Detect which cell encompasses the target text, then output its [X, Y] center coordinate. 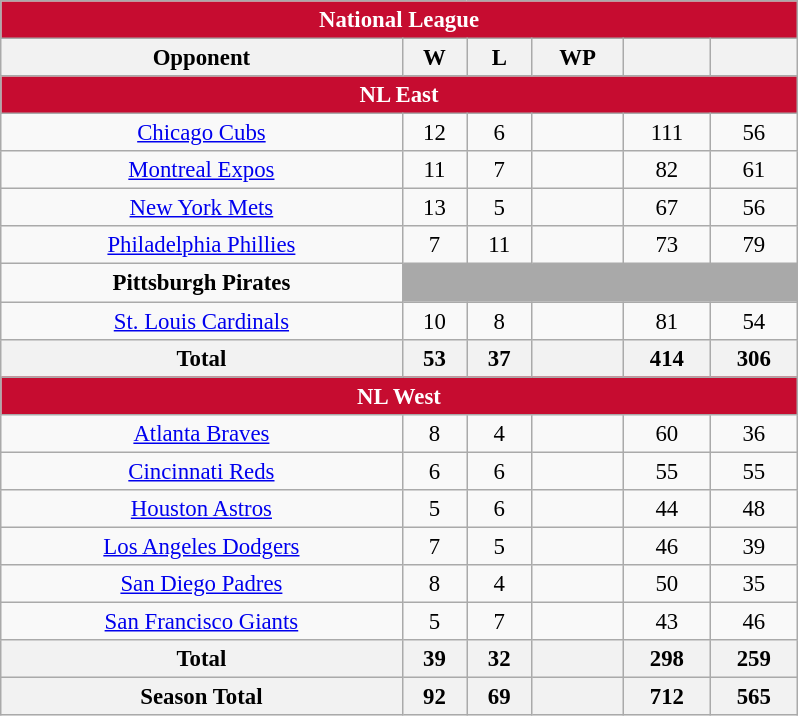
43 [666, 621]
Cincinnati Reds [202, 471]
82 [666, 170]
73 [666, 245]
50 [666, 584]
Opponent [202, 57]
San Diego Padres [202, 584]
Houston Astros [202, 508]
565 [754, 696]
32 [500, 659]
69 [500, 696]
259 [754, 659]
67 [666, 208]
Los Angeles Dodgers [202, 546]
48 [754, 508]
L [500, 57]
NL West [399, 396]
NL East [399, 95]
37 [500, 358]
60 [666, 433]
Pittsburgh Pirates [202, 283]
79 [754, 245]
Season Total [202, 696]
10 [434, 321]
53 [434, 358]
New York Mets [202, 208]
Chicago Cubs [202, 133]
414 [666, 358]
Montreal Expos [202, 170]
61 [754, 170]
National League [399, 20]
12 [434, 133]
Atlanta Braves [202, 433]
111 [666, 133]
St. Louis Cardinals [202, 321]
54 [754, 321]
712 [666, 696]
81 [666, 321]
36 [754, 433]
35 [754, 584]
San Francisco Giants [202, 621]
Philadelphia Phillies [202, 245]
92 [434, 696]
13 [434, 208]
306 [754, 358]
WP [578, 57]
44 [666, 508]
298 [666, 659]
W [434, 57]
